Return the [x, y] coordinate for the center point of the cell that contains the specified text.  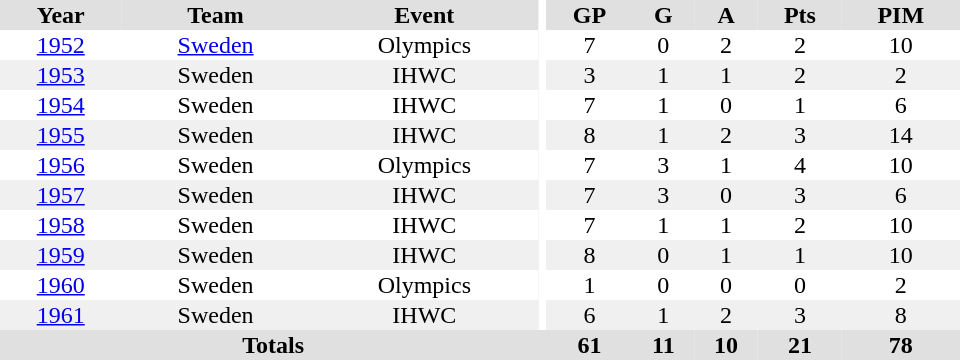
PIM [901, 15]
1954 [60, 105]
Team [215, 15]
Event [424, 15]
4 [800, 165]
Totals [273, 345]
1956 [60, 165]
GP [590, 15]
78 [901, 345]
11 [664, 345]
G [664, 15]
1961 [60, 315]
A [726, 15]
1952 [60, 45]
1959 [60, 255]
Pts [800, 15]
1953 [60, 75]
1960 [60, 285]
61 [590, 345]
14 [901, 135]
1957 [60, 195]
1955 [60, 135]
21 [800, 345]
Year [60, 15]
1958 [60, 225]
